Capture the cell that displays the provided text and extract its (X, Y) central coordinate. 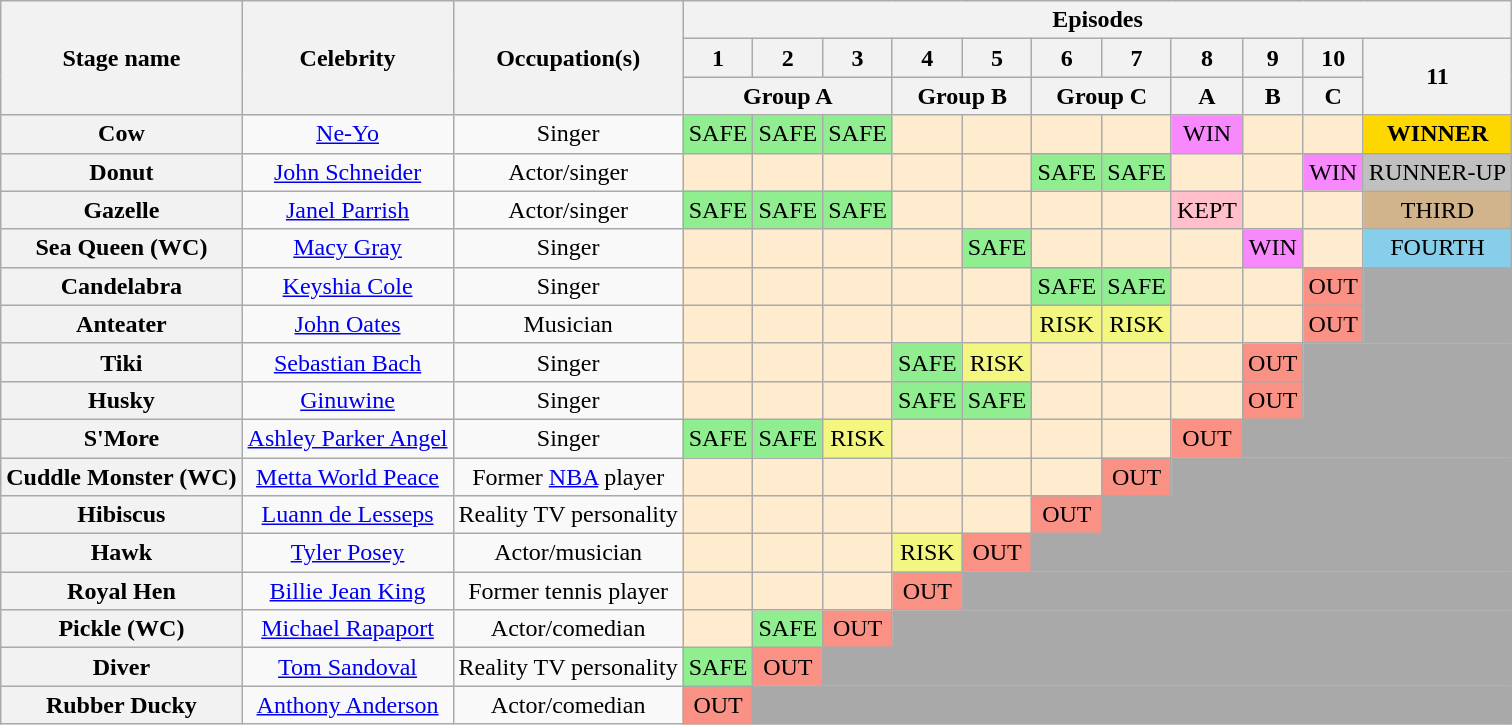
Anteater (122, 324)
B (1273, 96)
2 (788, 58)
Cow (122, 134)
Hibiscus (122, 515)
Occupation(s) (568, 58)
Janel Parrish (348, 210)
Sebastian Bach (348, 362)
Keyshia Cole (348, 286)
C (1333, 96)
John Oates (348, 324)
6 (1067, 58)
Billie Jean King (348, 591)
Celebrity (348, 58)
Macy Gray (348, 248)
Donut (122, 172)
RUNNER-UP (1437, 172)
Royal Hen (122, 591)
9 (1273, 58)
Sea Queen (WC) (122, 248)
Pickle (WC) (122, 629)
Candelabra (122, 286)
WINNER (1437, 134)
Hawk (122, 553)
Tom Sandoval (348, 667)
THIRD (1437, 210)
Episodes (1098, 20)
7 (1137, 58)
Group A (788, 96)
Ashley Parker Angel (348, 438)
Rubber Ducky (122, 705)
Former tennis player (568, 591)
5 (997, 58)
4 (927, 58)
Husky (122, 400)
Luann de Lesseps (348, 515)
Ne-Yo (348, 134)
Stage name (122, 58)
Tiki (122, 362)
S'More (122, 438)
Metta World Peace (348, 477)
8 (1206, 58)
10 (1333, 58)
Gazelle (122, 210)
Cuddle Monster (WC) (122, 477)
11 (1437, 77)
Group C (1102, 96)
Michael Rapaport (348, 629)
Diver (122, 667)
1 (718, 58)
Former NBA player (568, 477)
Group B (962, 96)
Tyler Posey (348, 553)
Anthony Anderson (348, 705)
Musician (568, 324)
Ginuwine (348, 400)
KEPT (1206, 210)
A (1206, 96)
John Schneider (348, 172)
Actor/musician (568, 553)
3 (858, 58)
FOURTH (1437, 248)
